For the text-containing cell, return its midpoint in (x, y) coordinate format. 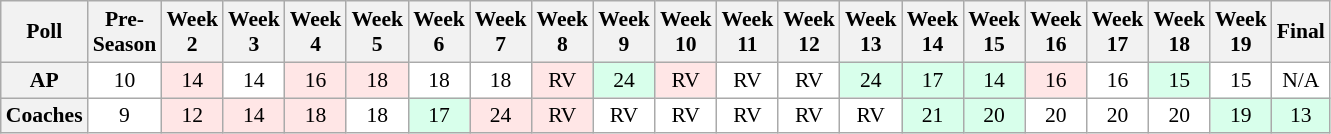
Week16 (1056, 32)
Week4 (316, 32)
Week9 (624, 32)
10 (125, 80)
Week2 (192, 32)
Week5 (377, 32)
Week6 (439, 32)
Week14 (933, 32)
Week13 (871, 32)
Pre-Season (125, 32)
AP (44, 80)
Coaches (44, 116)
19 (1241, 116)
Final (1301, 32)
9 (125, 116)
Week10 (686, 32)
Week19 (1241, 32)
Week17 (1118, 32)
13 (1301, 116)
Week3 (254, 32)
Week15 (994, 32)
Week18 (1179, 32)
21 (933, 116)
Week7 (501, 32)
Week11 (748, 32)
12 (192, 116)
Poll (44, 32)
N/A (1301, 80)
Week12 (809, 32)
Week8 (562, 32)
